Determine the [x, y] coordinate at the center of the cell enclosing the given text.  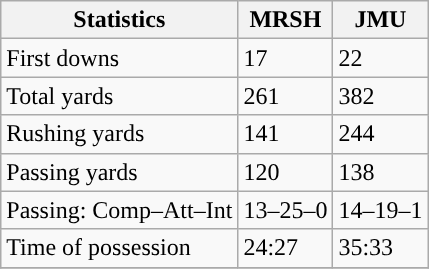
MRSH [286, 20]
Passing: Comp–Att–Int [120, 210]
120 [286, 172]
Rushing yards [120, 134]
Statistics [120, 20]
JMU [380, 20]
First downs [120, 58]
13–25–0 [286, 210]
Passing yards [120, 172]
138 [380, 172]
261 [286, 96]
22 [380, 58]
24:27 [286, 248]
17 [286, 58]
382 [380, 96]
35:33 [380, 248]
141 [286, 134]
14–19–1 [380, 210]
244 [380, 134]
Total yards [120, 96]
Time of possession [120, 248]
